Identify which cell holds the provided text, then report its [X, Y] central coordinate. 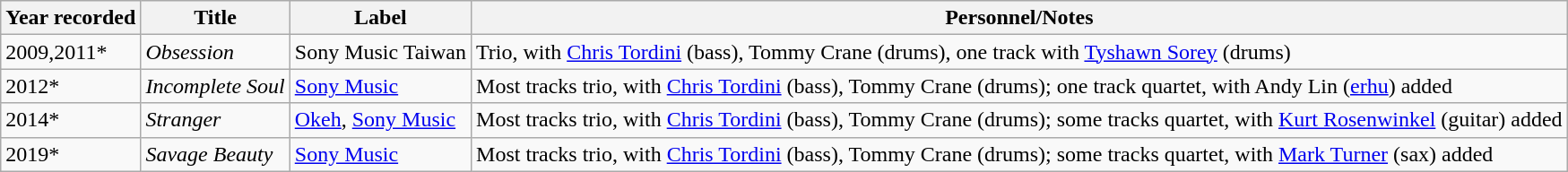
Personnel/Notes [1020, 18]
Most tracks trio, with Chris Tordini (bass), Tommy Crane (drums); some tracks quartet, with Kurt Rosenwinkel (guitar) added [1020, 120]
Okeh, Sony Music [380, 120]
Trio, with Chris Tordini (bass), Tommy Crane (drums), one track with Tyshawn Sorey (drums) [1020, 52]
Incomplete Soul [215, 86]
Most tracks trio, with Chris Tordini (bass), Tommy Crane (drums); some tracks quartet, with Mark Turner (sax) added [1020, 154]
2019* [71, 154]
Title [215, 18]
2012* [71, 86]
Stranger [215, 120]
Most tracks trio, with Chris Tordini (bass), Tommy Crane (drums); one track quartet, with Andy Lin (erhu) added [1020, 86]
Sony Music Taiwan [380, 52]
Year recorded [71, 18]
Obsession [215, 52]
2014* [71, 120]
2009,2011* [71, 52]
Label [380, 18]
Savage Beauty [215, 154]
